Detect which cell encompasses the target text, then output its [X, Y] center coordinate. 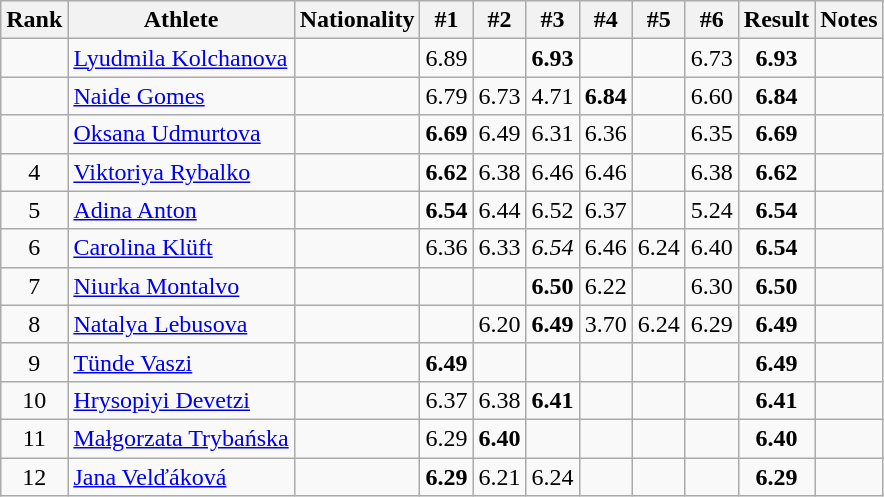
6.35 [712, 134]
10 [34, 400]
6.89 [446, 58]
Hrysopiyi Devetzi [181, 400]
Tünde Vaszi [181, 362]
Athlete [181, 20]
12 [34, 477]
6.79 [446, 96]
11 [34, 438]
#5 [658, 20]
#2 [500, 20]
6.30 [712, 286]
5 [34, 210]
6.31 [552, 134]
Notes [849, 20]
3.70 [606, 324]
Naide Gomes [181, 96]
6.33 [500, 248]
4.71 [552, 96]
Viktoriya Rybalko [181, 172]
Natalya Lebusova [181, 324]
6.52 [552, 210]
#3 [552, 20]
#6 [712, 20]
Jana Velďáková [181, 477]
Result [776, 20]
6.44 [500, 210]
Adina Anton [181, 210]
Rank [34, 20]
4 [34, 172]
Carolina Klüft [181, 248]
6 [34, 248]
5.24 [712, 210]
Niurka Montalvo [181, 286]
6.22 [606, 286]
Oksana Udmurtova [181, 134]
6.21 [500, 477]
#4 [606, 20]
7 [34, 286]
6.20 [500, 324]
Małgorzata Trybańska [181, 438]
Nationality [357, 20]
Lyudmila Kolchanova [181, 58]
9 [34, 362]
6.60 [712, 96]
8 [34, 324]
#1 [446, 20]
